Search for the cell housing the specified text and yield its [x, y] center coordinate. 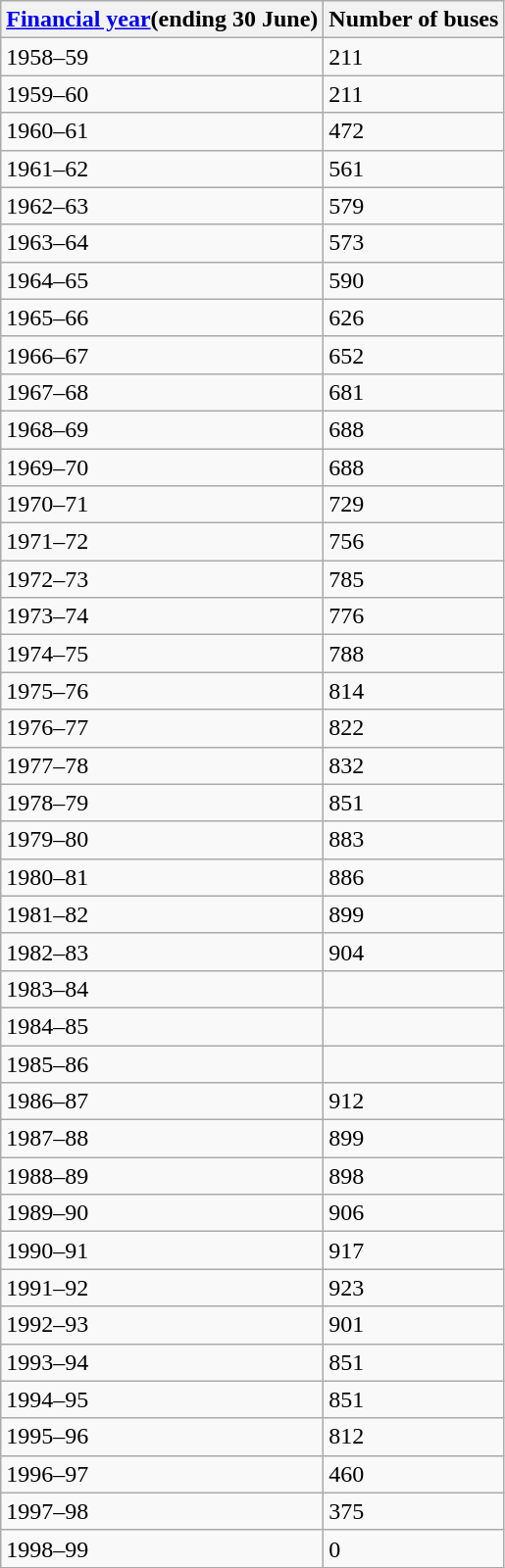
681 [414, 392]
1974–75 [163, 654]
901 [414, 1325]
886 [414, 877]
1969–70 [163, 467]
1981–82 [163, 914]
788 [414, 654]
1960–61 [163, 131]
1975–76 [163, 691]
812 [414, 1437]
1998–99 [163, 1548]
Financial year(ending 30 June) [163, 20]
573 [414, 243]
460 [414, 1474]
579 [414, 206]
729 [414, 505]
776 [414, 616]
1988–89 [163, 1176]
1972–73 [163, 579]
785 [414, 579]
1984–85 [163, 1026]
1959–60 [163, 94]
1991–92 [163, 1288]
1964–65 [163, 280]
652 [414, 355]
1994–95 [163, 1399]
883 [414, 840]
1996–97 [163, 1474]
923 [414, 1288]
1966–67 [163, 355]
1997–98 [163, 1511]
Number of buses [414, 20]
375 [414, 1511]
626 [414, 318]
1980–81 [163, 877]
912 [414, 1102]
1982–83 [163, 952]
1983–84 [163, 989]
1968–69 [163, 429]
904 [414, 952]
814 [414, 691]
0 [414, 1548]
756 [414, 542]
832 [414, 765]
1961–62 [163, 169]
1958–59 [163, 57]
917 [414, 1250]
1995–96 [163, 1437]
1962–63 [163, 206]
1976–77 [163, 728]
1993–94 [163, 1362]
1986–87 [163, 1102]
1990–91 [163, 1250]
1965–66 [163, 318]
561 [414, 169]
1979–80 [163, 840]
1977–78 [163, 765]
898 [414, 1176]
822 [414, 728]
1967–68 [163, 392]
1978–79 [163, 803]
1987–88 [163, 1139]
1985–86 [163, 1063]
1989–90 [163, 1213]
472 [414, 131]
1973–74 [163, 616]
906 [414, 1213]
1970–71 [163, 505]
1992–93 [163, 1325]
1963–64 [163, 243]
590 [414, 280]
1971–72 [163, 542]
